Detect which cell encompasses the target text, then output its (x, y) center coordinate. 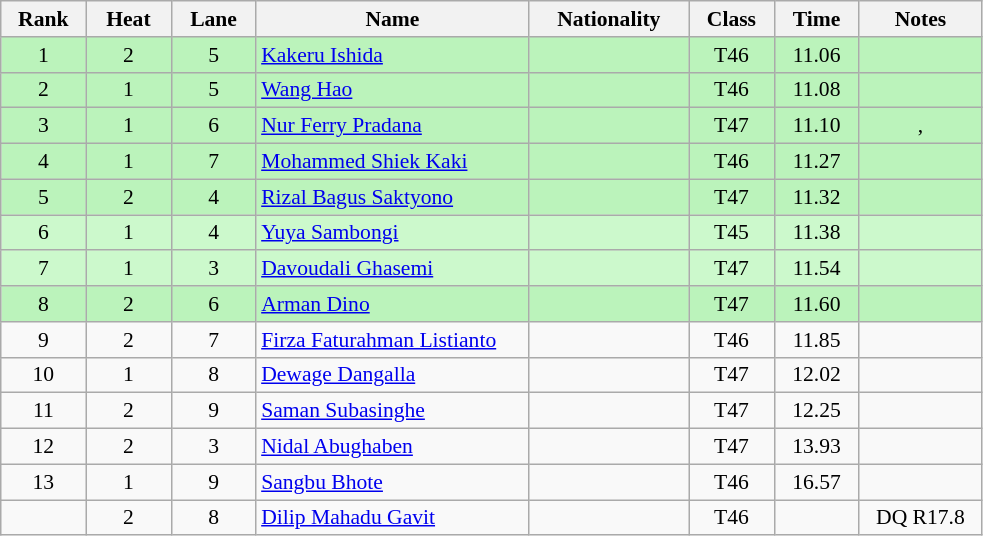
, (920, 126)
11.10 (816, 126)
Rank (44, 19)
Dewage Dangalla (392, 375)
12.02 (816, 375)
Notes (920, 19)
Saman Subasinghe (392, 411)
11.32 (816, 197)
Lane (214, 19)
Dilip Mahadu Gavit (392, 518)
11 (44, 411)
12 (44, 447)
Heat (128, 19)
11.85 (816, 340)
Sangbu Bhote (392, 482)
11.06 (816, 55)
11.08 (816, 90)
Class (732, 19)
Time (816, 19)
Mohammed Shiek Kaki (392, 162)
16.57 (816, 482)
Nur Ferry Pradana (392, 126)
Kakeru Ishida (392, 55)
12.25 (816, 411)
13.93 (816, 447)
11.38 (816, 233)
Nidal Abughaben (392, 447)
DQ R17.8 (920, 518)
Rizal Bagus Saktyono (392, 197)
10 (44, 375)
Nationality (609, 19)
11.27 (816, 162)
Firza Faturahman Listianto (392, 340)
T45 (732, 233)
Davoudali Ghasemi (392, 269)
13 (44, 482)
Yuya Sambongi (392, 233)
11.60 (816, 304)
11.54 (816, 269)
Wang Hao (392, 90)
Arman Dino (392, 304)
Name (392, 19)
